Search for the cell housing the specified text and yield its [x, y] center coordinate. 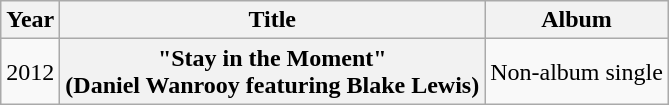
Album [577, 20]
Non-album single [577, 72]
2012 [30, 72]
Title [272, 20]
"Stay in the Moment" (Daniel Wanrooy featuring Blake Lewis) [272, 72]
Year [30, 20]
